Identify which cell holds the provided text, then report its [x, y] central coordinate. 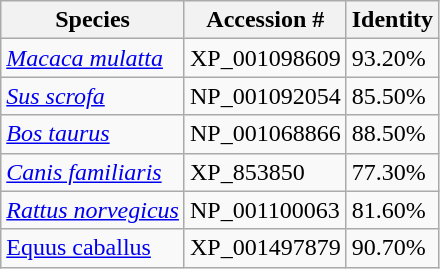
Accession # [265, 20]
Equus caballus [93, 248]
XP_001497879 [265, 248]
Macaca mulatta [93, 58]
NP_001092054 [265, 96]
Sus scrofa [93, 96]
Identity [392, 20]
Bos taurus [93, 134]
XP_853850 [265, 172]
81.60% [392, 210]
NP_001068866 [265, 134]
NP_001100063 [265, 210]
77.30% [392, 172]
90.70% [392, 248]
93.20% [392, 58]
Canis familiaris [93, 172]
88.50% [392, 134]
XP_001098609 [265, 58]
85.50% [392, 96]
Rattus norvegicus [93, 210]
Species [93, 20]
